Pinpoint the cell where the given text exists, returning its [x, y] midpoint coordinate. 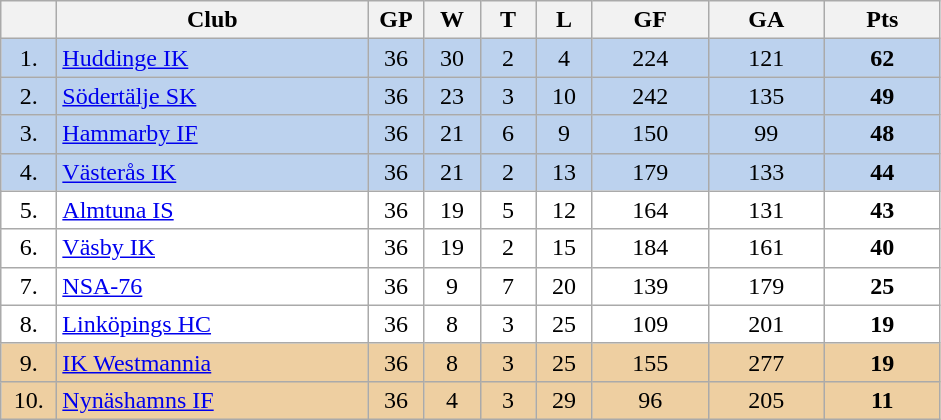
139 [650, 286]
131 [766, 210]
205 [766, 400]
Södertälje SK [212, 96]
30 [452, 58]
43 [882, 210]
Huddinge IK [212, 58]
109 [650, 324]
5. [29, 210]
99 [766, 134]
Linköpings HC [212, 324]
IK Westmannia [212, 362]
7 [508, 286]
40 [882, 248]
7. [29, 286]
49 [882, 96]
44 [882, 172]
1. [29, 58]
NSA-76 [212, 286]
8. [29, 324]
9. [29, 362]
13 [564, 172]
Club [212, 20]
Hammarby IF [212, 134]
155 [650, 362]
135 [766, 96]
121 [766, 58]
15 [564, 248]
6 [508, 134]
5 [508, 210]
224 [650, 58]
184 [650, 248]
Västerås IK [212, 172]
133 [766, 172]
29 [564, 400]
Pts [882, 20]
150 [650, 134]
201 [766, 324]
242 [650, 96]
Nynäshamns IF [212, 400]
11 [882, 400]
T [508, 20]
10. [29, 400]
161 [766, 248]
277 [766, 362]
GP [396, 20]
2. [29, 96]
62 [882, 58]
10 [564, 96]
96 [650, 400]
3. [29, 134]
GA [766, 20]
164 [650, 210]
4. [29, 172]
L [564, 20]
23 [452, 96]
Väsby IK [212, 248]
48 [882, 134]
GF [650, 20]
Almtuna IS [212, 210]
6. [29, 248]
W [452, 20]
20 [564, 286]
12 [564, 210]
